Output the [x, y] coordinate of the center of the cell containing the given text.  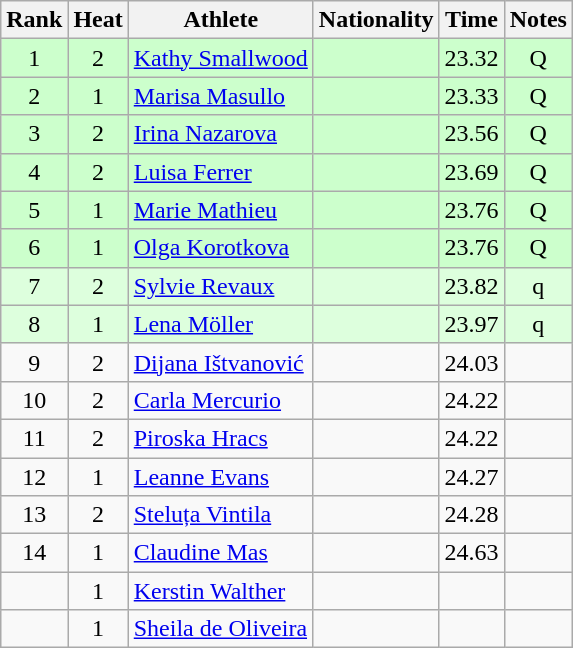
6 [34, 248]
24.27 [472, 477]
23.56 [472, 134]
4 [34, 172]
Marie Mathieu [220, 210]
Time [472, 20]
Sheila de Oliveira [220, 629]
Luisa Ferrer [220, 172]
Nationality [376, 20]
14 [34, 553]
24.03 [472, 362]
11 [34, 438]
Olga Korotkova [220, 248]
7 [34, 286]
Carla Mercurio [220, 400]
13 [34, 515]
3 [34, 134]
12 [34, 477]
Kathy Smallwood [220, 58]
Dijana Ištvanović [220, 362]
23.69 [472, 172]
Lena Möller [220, 324]
9 [34, 362]
8 [34, 324]
Claudine Mas [220, 553]
23.97 [472, 324]
10 [34, 400]
Sylvie Revaux [220, 286]
Rank [34, 20]
23.32 [472, 58]
23.33 [472, 96]
Leanne Evans [220, 477]
24.63 [472, 553]
Notes [538, 20]
Kerstin Walther [220, 591]
5 [34, 210]
24.28 [472, 515]
Irina Nazarova [220, 134]
Heat [98, 20]
Marisa Masullo [220, 96]
Athlete [220, 20]
Steluța Vintila [220, 515]
23.82 [472, 286]
Piroska Hracs [220, 438]
